Extract the [X, Y] coordinate from the center of the cell holding the provided text.  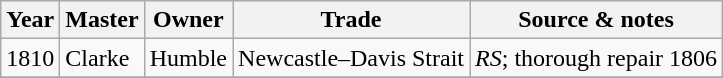
RS; thorough repair 1806 [596, 58]
1810 [30, 58]
Year [30, 20]
Humble [188, 58]
Master [102, 20]
Source & notes [596, 20]
Trade [352, 20]
Owner [188, 20]
Newcastle–Davis Strait [352, 58]
Clarke [102, 58]
